Return (X, Y) of the center of cell containing provided text 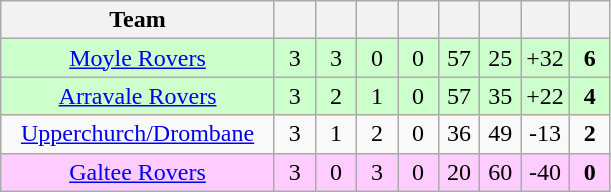
-40 (546, 172)
6 (590, 58)
Arravale Rovers (138, 96)
4 (590, 96)
35 (500, 96)
20 (460, 172)
Moyle Rovers (138, 58)
Team (138, 20)
Galtee Rovers (138, 172)
+32 (546, 58)
Upperchurch/Drombane (138, 134)
25 (500, 58)
60 (500, 172)
-13 (546, 134)
36 (460, 134)
49 (500, 134)
+22 (546, 96)
